From the cell containing the given text, extract its center point as [x, y] coordinate. 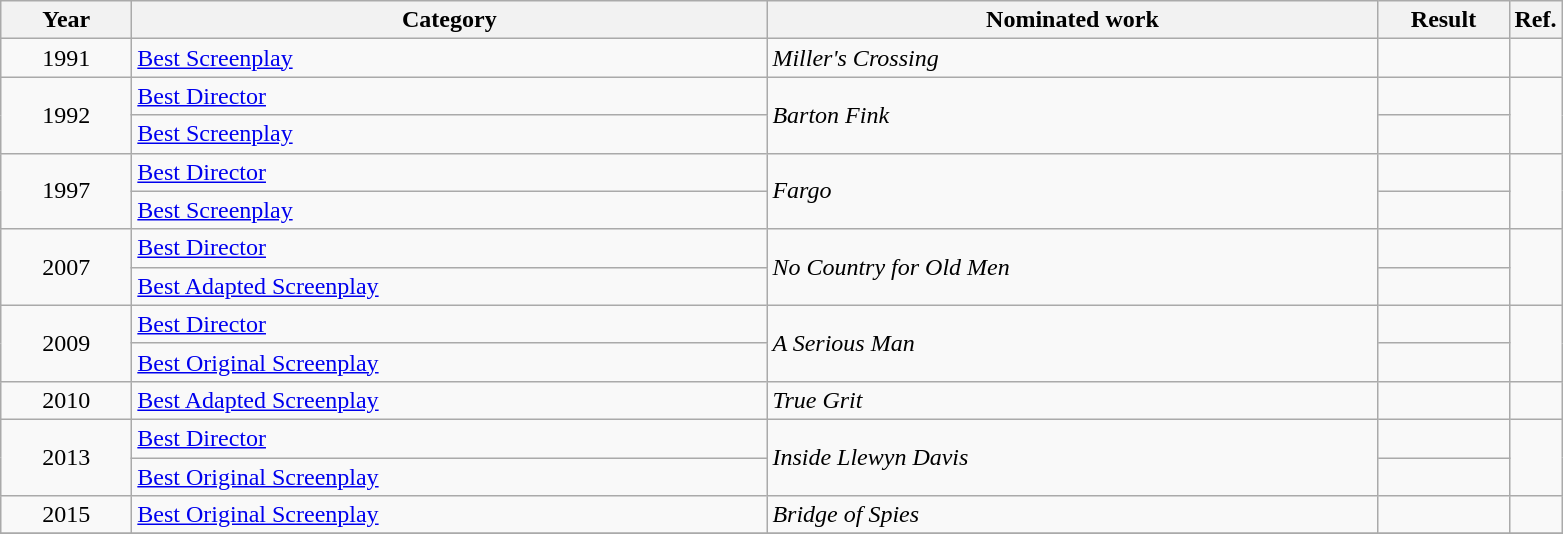
Category [450, 20]
1992 [66, 115]
2007 [66, 267]
No Country for Old Men [1072, 267]
A Serious Man [1072, 343]
1991 [66, 58]
2010 [66, 400]
1997 [66, 191]
True Grit [1072, 400]
Ref. [1536, 20]
Bridge of Spies [1072, 515]
Year [66, 20]
Barton Fink [1072, 115]
Fargo [1072, 191]
Nominated work [1072, 20]
2009 [66, 343]
Result [1444, 20]
2015 [66, 515]
Miller's Crossing [1072, 58]
Inside Llewyn Davis [1072, 457]
2013 [66, 457]
